Pinpoint the cell where the given text exists, returning its [X, Y] midpoint coordinate. 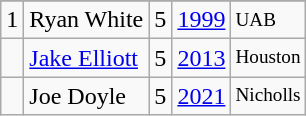
2021 [202, 96]
Houston [268, 58]
2013 [202, 58]
1999 [202, 20]
UAB [268, 20]
Jake Elliott [86, 58]
Nicholls [268, 96]
Joe Doyle [86, 96]
1 [12, 20]
Ryan White [86, 20]
